Find where the given text appears and provide that cell's center as (x, y) coordinate. 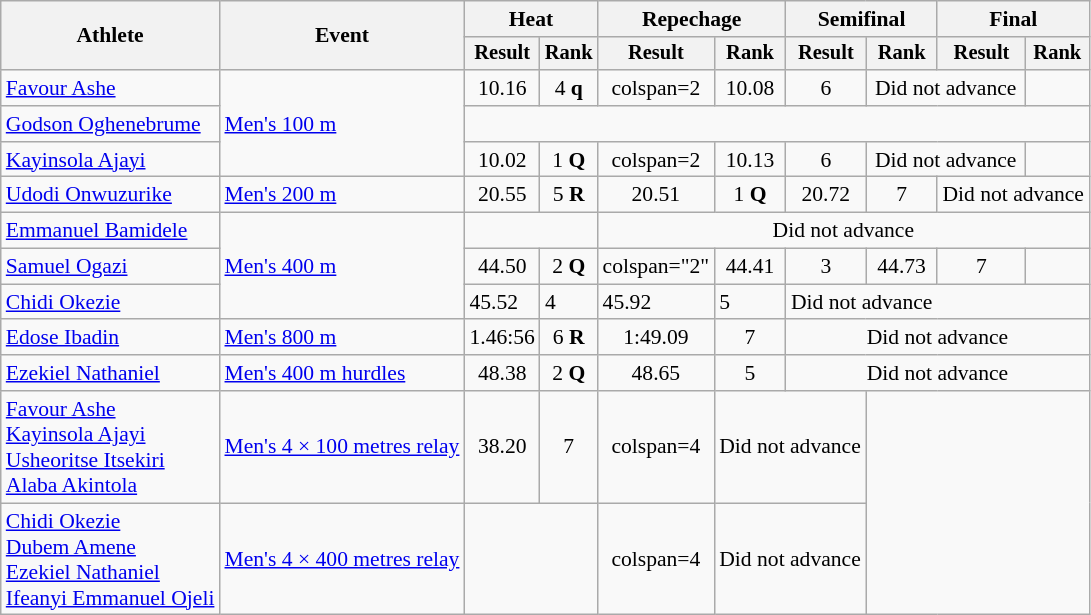
20.55 (502, 195)
45.92 (656, 302)
Athlete (110, 36)
1:49.09 (656, 338)
10.13 (750, 160)
colspan="2" (656, 267)
Samuel Ogazi (110, 267)
10.08 (750, 88)
Ezekiel Nathaniel (110, 373)
Edose Ibadin (110, 338)
Men's 400 m (342, 266)
Men's 4 × 100 metres relay (342, 447)
Men's 100 m (342, 124)
Men's 4 × 400 metres relay (342, 559)
45.52 (502, 302)
1.46:56 (502, 338)
48.38 (502, 373)
Repechage (692, 19)
48.65 (656, 373)
44.41 (750, 267)
Kayinsola Ajayi (110, 160)
Semifinal (862, 19)
Godson Oghenebrume (110, 124)
Heat (530, 19)
44.50 (502, 267)
Favour AsheKayinsola Ajayi Usheoritse ItsekiriAlaba Akintola (110, 447)
4 (569, 302)
6 R (569, 338)
Event (342, 36)
Udodi Onwuzurike (110, 195)
Chidi Okezie (110, 302)
20.72 (826, 195)
Men's 400 m hurdles (342, 373)
5 R (569, 195)
10.02 (502, 160)
Chidi OkezieDubem AmeneEzekiel Nathaniel Ifeanyi Emmanuel Ojeli (110, 559)
Emmanuel Bamidele (110, 231)
38.20 (502, 447)
Favour Ashe (110, 88)
44.73 (902, 267)
4 q (569, 88)
Men's 200 m (342, 195)
10.16 (502, 88)
Men's 800 m (342, 338)
3 (826, 267)
20.51 (656, 195)
Final (1013, 19)
